Provide the (X, Y) coordinate of the cell's center where the given text is located.  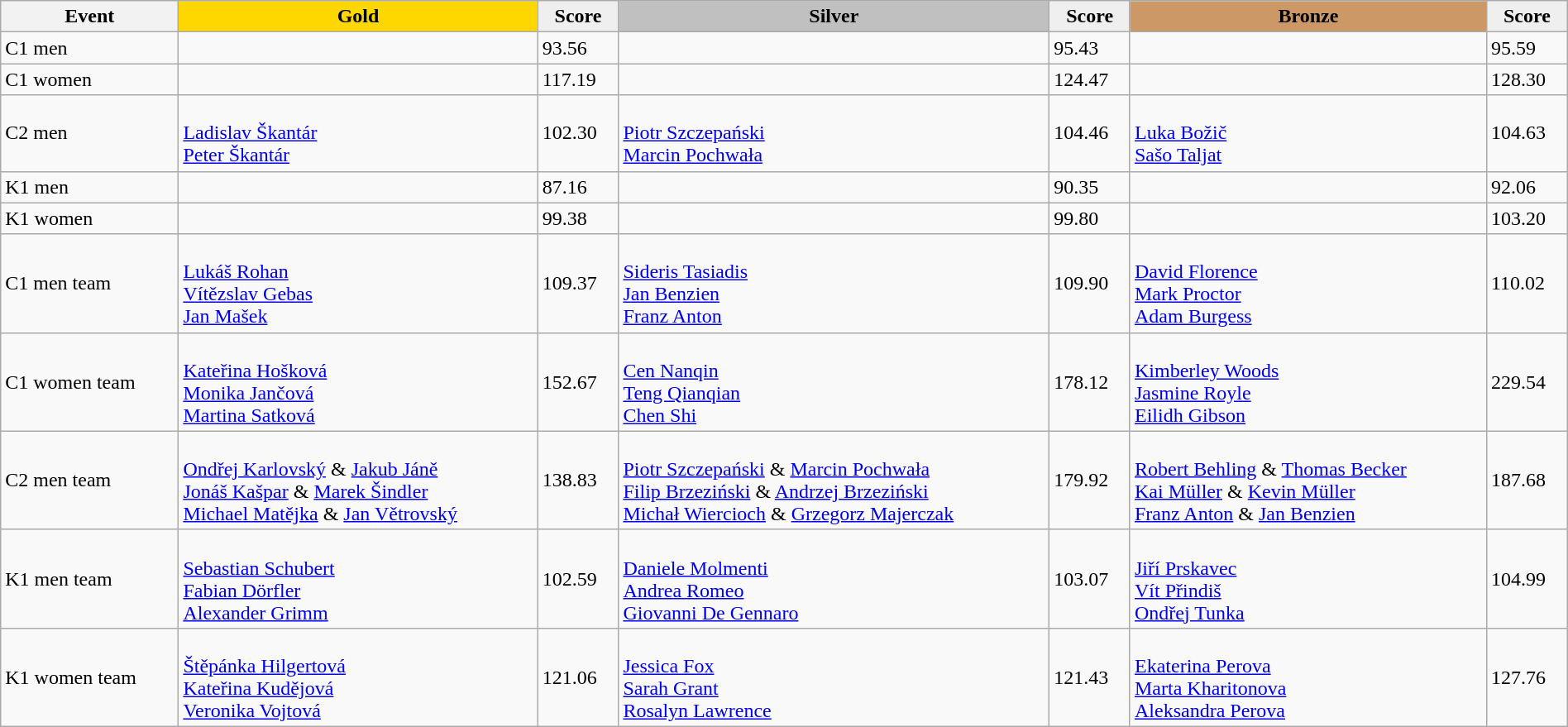
K1 men team (89, 579)
Luka BožičSašo Taljat (1308, 133)
128.30 (1527, 79)
Event (89, 17)
102.30 (578, 133)
Štěpánka HilgertováKateřina KudějováVeronika Vojtová (358, 677)
Piotr Szczepański & Marcin PochwałaFilip Brzeziński & Andrzej BrzezińskiMichał Wiercioch & Grzegorz Majerczak (834, 480)
104.99 (1527, 579)
Ondřej Karlovský & Jakub JáněJonáš Kašpar & Marek ŠindlerMichael Matějka & Jan Větrovský (358, 480)
C1 women (89, 79)
102.59 (578, 579)
C2 men (89, 133)
110.02 (1527, 283)
117.19 (578, 79)
K1 men (89, 187)
Kateřina HoškováMonika JančováMartina Satková (358, 382)
92.06 (1527, 187)
C2 men team (89, 480)
187.68 (1527, 480)
K1 women (89, 218)
Sebastian SchubertFabian DörflerAlexander Grimm (358, 579)
121.06 (578, 677)
178.12 (1090, 382)
95.43 (1090, 48)
Daniele MolmentiAndrea RomeoGiovanni De Gennaro (834, 579)
Cen NanqinTeng QianqianChen Shi (834, 382)
99.38 (578, 218)
95.59 (1527, 48)
229.54 (1527, 382)
Silver (834, 17)
Lukáš RohanVítězslav GebasJan Mašek (358, 283)
138.83 (578, 480)
Bronze (1308, 17)
87.16 (578, 187)
C1 men (89, 48)
90.35 (1090, 187)
109.37 (578, 283)
103.07 (1090, 579)
103.20 (1527, 218)
Jiří PrskavecVít PřindišOndřej Tunka (1308, 579)
104.46 (1090, 133)
Gold (358, 17)
K1 women team (89, 677)
93.56 (578, 48)
David FlorenceMark ProctorAdam Burgess (1308, 283)
104.63 (1527, 133)
C1 women team (89, 382)
Sideris TasiadisJan BenzienFranz Anton (834, 283)
152.67 (578, 382)
179.92 (1090, 480)
Robert Behling & Thomas BeckerKai Müller & Kevin MüllerFranz Anton & Jan Benzien (1308, 480)
127.76 (1527, 677)
C1 men team (89, 283)
Piotr SzczepańskiMarcin Pochwała (834, 133)
Jessica FoxSarah GrantRosalyn Lawrence (834, 677)
109.90 (1090, 283)
Ekaterina PerovaMarta KharitonovaAleksandra Perova (1308, 677)
124.47 (1090, 79)
Kimberley WoodsJasmine RoyleEilidh Gibson (1308, 382)
121.43 (1090, 677)
Ladislav ŠkantárPeter Škantár (358, 133)
99.80 (1090, 218)
